Find where the given text appears and provide that cell's center as (X, Y) coordinate. 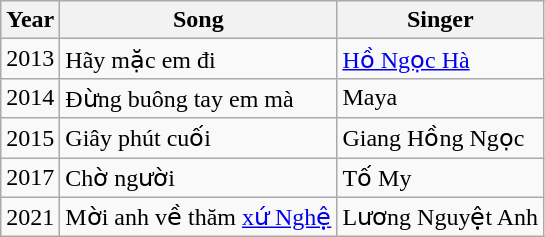
Mời anh về thăm xứ Nghệ (198, 217)
Year (30, 20)
2013 (30, 59)
Lương Nguyệt Anh (440, 217)
Chờ người (198, 178)
Đừng buông tay em mà (198, 98)
2015 (30, 138)
Singer (440, 20)
2017 (30, 178)
Hồ Ngọc Hà (440, 59)
2021 (30, 217)
Hãy mặc em đi (198, 59)
Giang Hồng Ngọc (440, 138)
Maya (440, 98)
Song (198, 20)
Giây phút cuối (198, 138)
2014 (30, 98)
Tố My (440, 178)
